Pinpoint the cell where the given text exists, returning its [X, Y] midpoint coordinate. 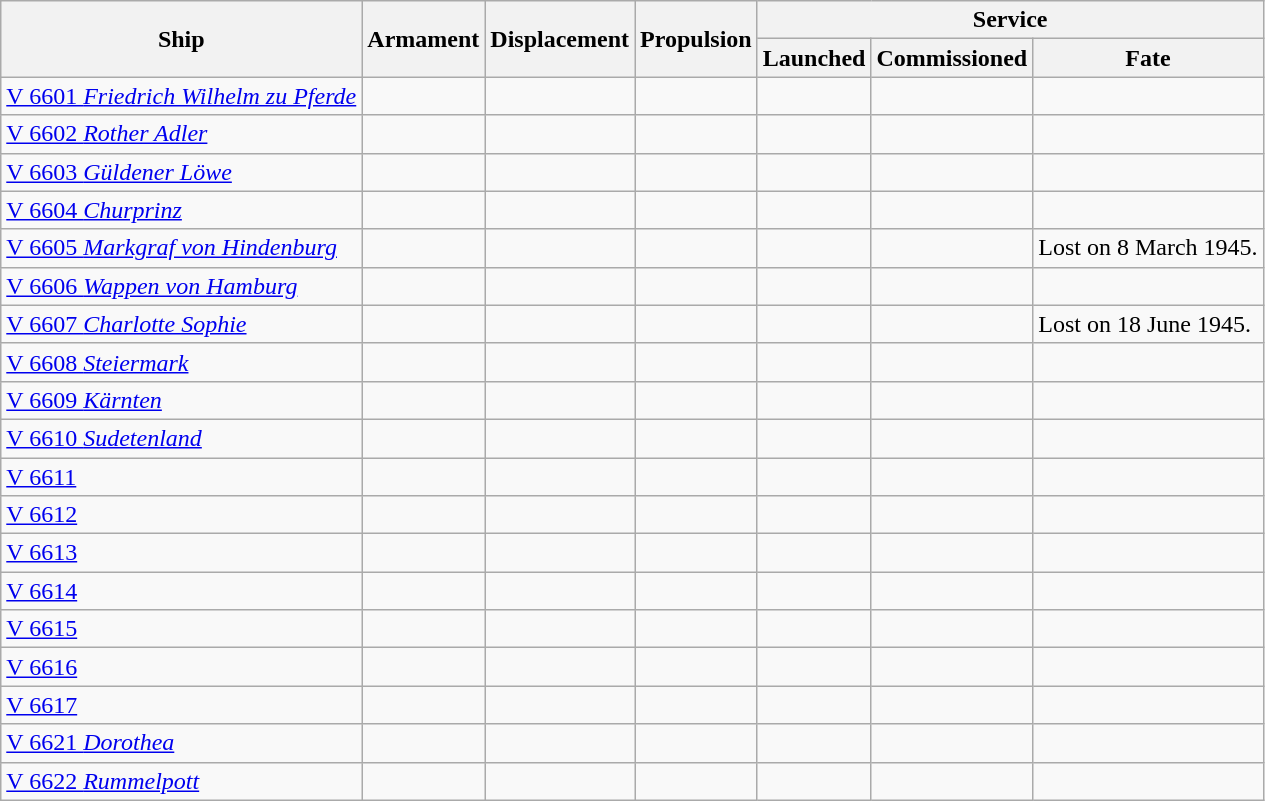
V 6607 Charlotte Sophie [182, 324]
V 6609 Kärnten [182, 400]
Ship [182, 39]
Displacement [560, 39]
Lost on 8 March 1945. [1148, 248]
V 6608 Steiermark [182, 362]
V 6613 [182, 553]
Propulsion [696, 39]
V 6601 Friedrich Wilhelm zu Pferde [182, 96]
V 6606 Wappen von Hamburg [182, 286]
Launched [814, 58]
V 6610 Sudetenland [182, 438]
V 6622 Rummelpott [182, 781]
V 6604 Churprinz [182, 210]
V 6614 [182, 591]
V 6615 [182, 629]
V 6617 [182, 705]
V 6611 [182, 477]
V 6602 Rother Adler [182, 134]
Lost on 18 June 1945. [1148, 324]
V 6603 Güldener Löwe [182, 172]
V 6621 Dorothea [182, 743]
Armament [424, 39]
V 6612 [182, 515]
V 6605 Markgraf von Hindenburg [182, 248]
Service [1010, 20]
Fate [1148, 58]
V 6616 [182, 667]
Commissioned [952, 58]
